Locate the cell with the specified text and output its [x, y] center coordinate. 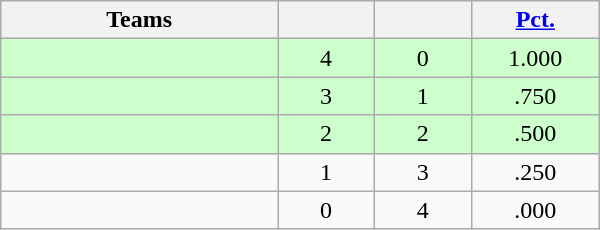
1.000 [535, 58]
.000 [535, 210]
.750 [535, 96]
Teams [140, 20]
Pct. [535, 20]
.500 [535, 134]
.250 [535, 172]
